Search for the cell housing the specified text and yield its (x, y) center coordinate. 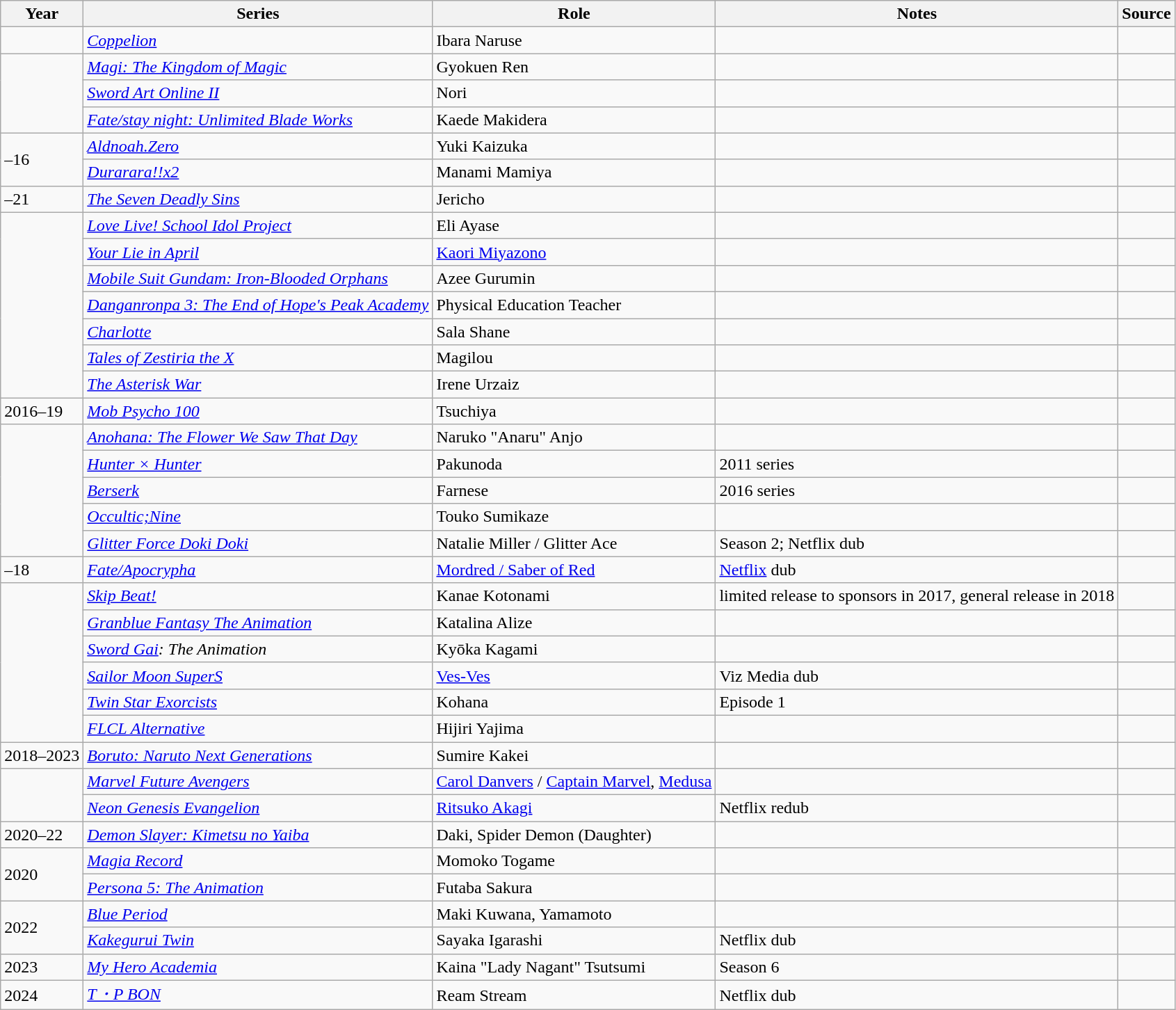
Boruto: Naruto Next Generations (258, 755)
Sailor Moon SuperS (258, 675)
Sword Art Online II (258, 93)
2023 (42, 967)
Kohana (574, 702)
Hunter × Hunter (258, 464)
Tales of Zestiria the X (258, 358)
Kaina "Lady Nagant" Tsutsumi (574, 967)
Notes (917, 14)
Role (574, 14)
2011 series (917, 464)
Natalie Miller / Glitter Ace (574, 543)
limited release to sponsors in 2017, general release in 2018 (917, 596)
Magi: The Kingdom of Magic (258, 67)
Kyōka Kagami (574, 649)
Manami Mamiya (574, 173)
Twin Star Exorcists (258, 702)
2020–22 (42, 835)
Katalina Alize (574, 623)
2024 (42, 995)
Netflix redub (917, 808)
Futaba Sakura (574, 888)
2016–19 (42, 411)
Marvel Future Avengers (258, 782)
Viz Media dub (917, 675)
Neon Genesis Evangelion (258, 808)
Naruko "Anaru" Anjo (574, 438)
Ream Stream (574, 995)
Sword Gai: The Animation (258, 649)
Sayaka Igarashi (574, 940)
Gyokuen Ren (574, 67)
2018–2023 (42, 755)
Tsuchiya (574, 411)
Kaede Makidera (574, 120)
Touko Sumikaze (574, 517)
2016 series (917, 490)
Mob Psycho 100 (258, 411)
T・P BON (258, 995)
Sumire Kakei (574, 755)
Physical Education Teacher (574, 305)
Farnese (574, 490)
Momoko Togame (574, 861)
The Seven Deadly Sins (258, 199)
Granblue Fantasy The Animation (258, 623)
FLCL Alternative (258, 728)
My Hero Academia (258, 967)
Daki, Spider Demon (Daughter) (574, 835)
Fate/stay night: Unlimited Blade Works (258, 120)
Kakegurui Twin (258, 940)
Season 2; Netflix dub (917, 543)
Kaori Miyazono (574, 252)
–16 (42, 159)
Blue Period (258, 914)
Glitter Force Doki Doki (258, 543)
Pakunoda (574, 464)
Irene Urzaiz (574, 385)
Coppelion (258, 40)
Episode 1 (917, 702)
Series (258, 14)
Sala Shane (574, 332)
Anohana: The Flower We Saw That Day (258, 438)
Occultic;Nine (258, 517)
Yuki Kaizuka (574, 146)
Hijiri Yajima (574, 728)
Your Lie in April (258, 252)
2022 (42, 927)
Fate/Apocrypha (258, 570)
Berserk (258, 490)
Ves-Ves (574, 675)
Kanae Kotonami (574, 596)
Skip Beat! (258, 596)
Danganronpa 3: The End of Hope's Peak Academy (258, 305)
2020 (42, 874)
–18 (42, 570)
Carol Danvers / Captain Marvel, Medusa (574, 782)
The Asterisk War (258, 385)
–21 (42, 199)
Charlotte (258, 332)
Eli Ayase (574, 225)
Magilou (574, 358)
Azee Gurumin (574, 278)
Nori (574, 93)
Aldnoah.Zero (258, 146)
Season 6 (917, 967)
Year (42, 14)
Magia Record (258, 861)
Durarara!!x2 (258, 173)
Ritsuko Akagi (574, 808)
Mobile Suit Gundam: Iron-Blooded Orphans (258, 278)
Mordred / Saber of Red (574, 570)
Source (1146, 14)
Ibara Naruse (574, 40)
Love Live! School Idol Project (258, 225)
Jericho (574, 199)
Persona 5: The Animation (258, 888)
Demon Slayer: Kimetsu no Yaiba (258, 835)
Maki Kuwana, Yamamoto (574, 914)
